Determine the (X, Y) coordinate at the center of the cell enclosing the given text.  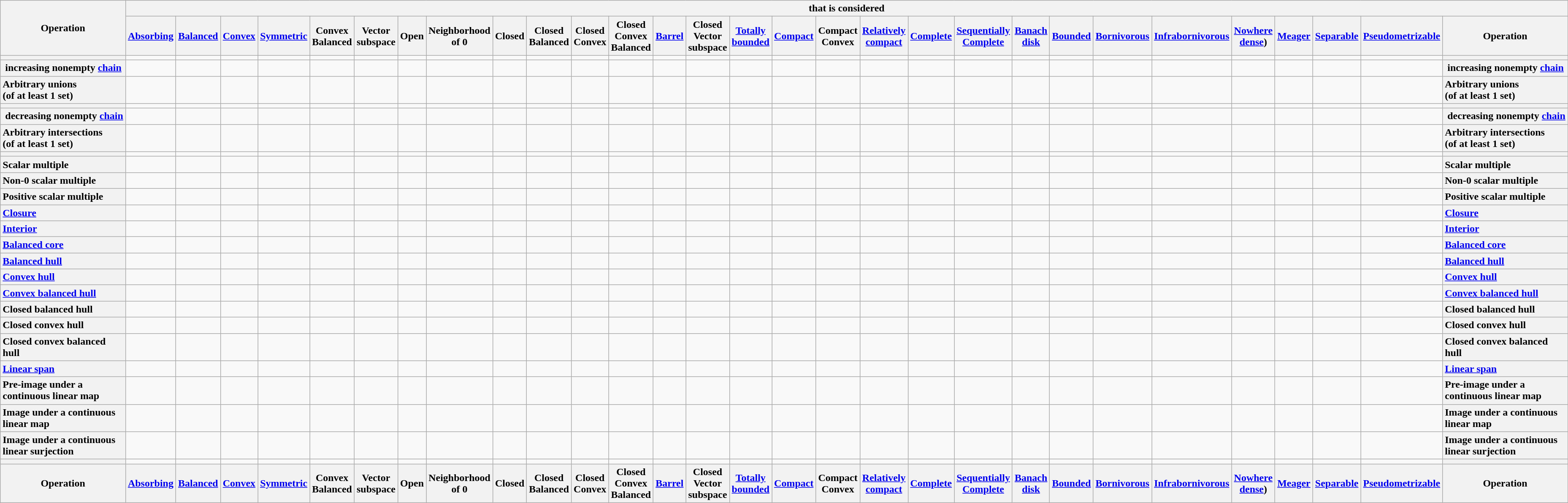
that is considered (847, 8)
